Provide the [X, Y] coordinate of the cell's center where the given text is located.  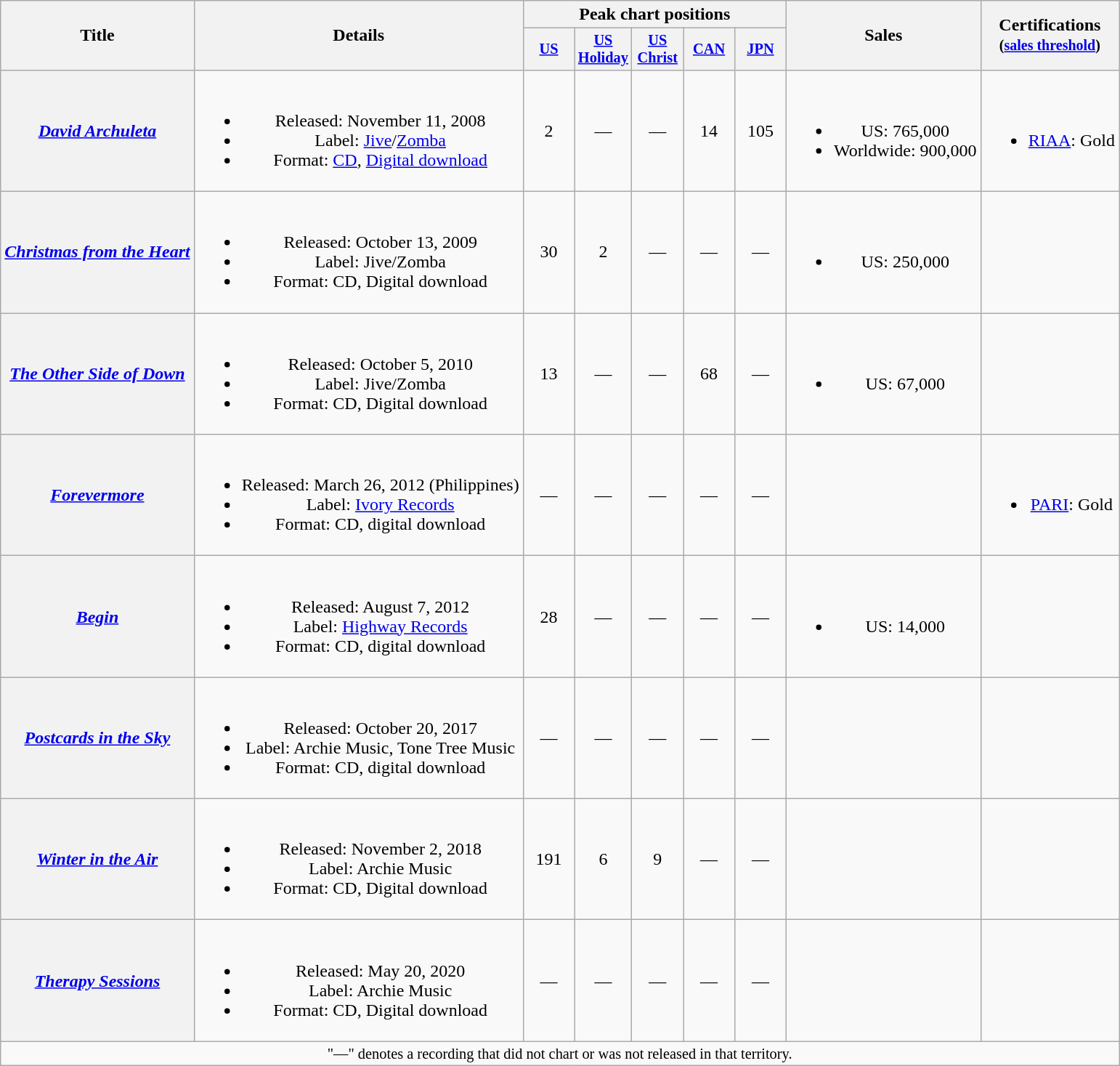
Postcards in the Sky [97, 738]
191 [549, 859]
Released: August 7, 2012Label: Highway RecordsFormat: CD, digital download [359, 616]
JPN [761, 49]
Certifications(sales threshold) [1050, 36]
Released: October 13, 2009Label: Jive/ZombaFormat: CD, Digital download [359, 253]
Released: October 5, 2010Label: Jive/ZombaFormat: CD, Digital download [359, 373]
6 [603, 859]
Forevermore [97, 496]
Details [359, 36]
30 [549, 253]
Released: November 2, 2018Label: Archie MusicFormat: CD, Digital download [359, 859]
Therapy Sessions [97, 981]
David Archuleta [97, 131]
9 [658, 859]
68 [709, 373]
US: 765,000Worldwide: 900,000 [883, 131]
Released: November 11, 2008Label: Jive/ZombaFormat: CD, Digital download [359, 131]
14 [709, 131]
RIAA: Gold [1050, 131]
Released: March 26, 2012 (Philippines)Label: Ivory RecordsFormat: CD, digital download [359, 496]
Title [97, 36]
Released: May 20, 2020Label: Archie MusicFormat: CD, Digital download [359, 981]
13 [549, 373]
US [549, 49]
USChrist [658, 49]
28 [549, 616]
Released: October 20, 2017Label: Archie Music, Tone Tree MusicFormat: CD, digital download [359, 738]
CAN [709, 49]
US: 250,000 [883, 253]
"—" denotes a recording that did not chart or was not released in that territory. [560, 1054]
105 [761, 131]
The Other Side of Down [97, 373]
US: 67,000 [883, 373]
Christmas from the Heart [97, 253]
Begin [97, 616]
Sales [883, 36]
USHoliday [603, 49]
US: 14,000 [883, 616]
PARI: Gold [1050, 496]
Peak chart positions [654, 15]
Winter in the Air [97, 859]
